Return the [x, y] coordinate for the center point of the cell that contains the specified text.  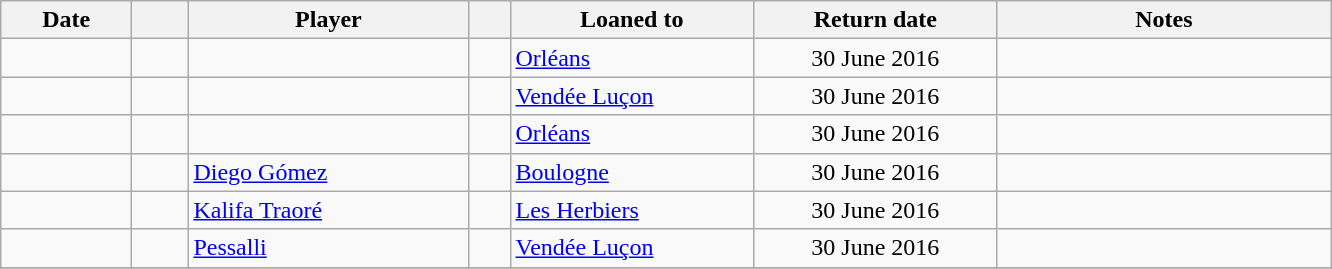
Diego Gómez [328, 172]
Player [328, 20]
Loaned to [632, 20]
Notes [1164, 20]
Date [66, 20]
Boulogne [632, 172]
Return date [876, 20]
Kalifa Traoré [328, 210]
Pessalli [328, 248]
Les Herbiers [632, 210]
